Find where the given text appears and provide that cell's center as (x, y) coordinate. 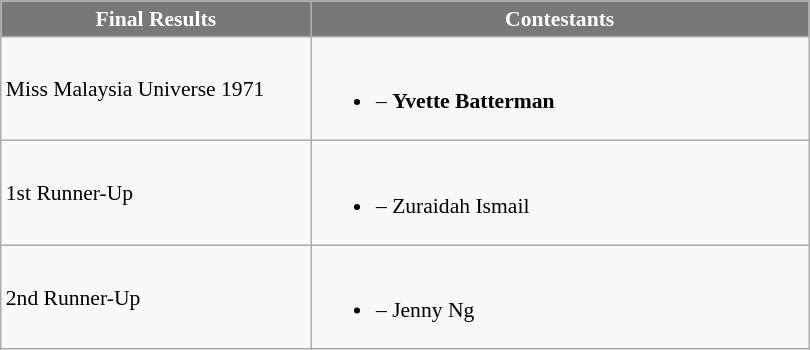
– Yvette Batterman (560, 89)
1st Runner-Up (156, 193)
2nd Runner-Up (156, 297)
– Jenny Ng (560, 297)
Contestants (560, 19)
– Zuraidah Ismail (560, 193)
Final Results (156, 19)
Miss Malaysia Universe 1971 (156, 89)
